Return (x, y) of the center of cell containing provided text 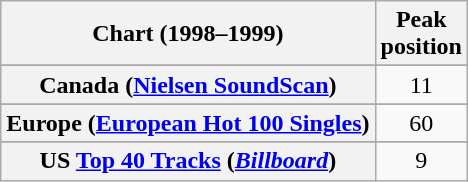
Canada (Nielsen SoundScan) (188, 85)
US Top 40 Tracks (Billboard) (188, 161)
Peakposition (421, 34)
Chart (1998–1999) (188, 34)
11 (421, 85)
Europe (European Hot 100 Singles) (188, 123)
9 (421, 161)
60 (421, 123)
